Locate the cell with the specified text and output its (x, y) center coordinate. 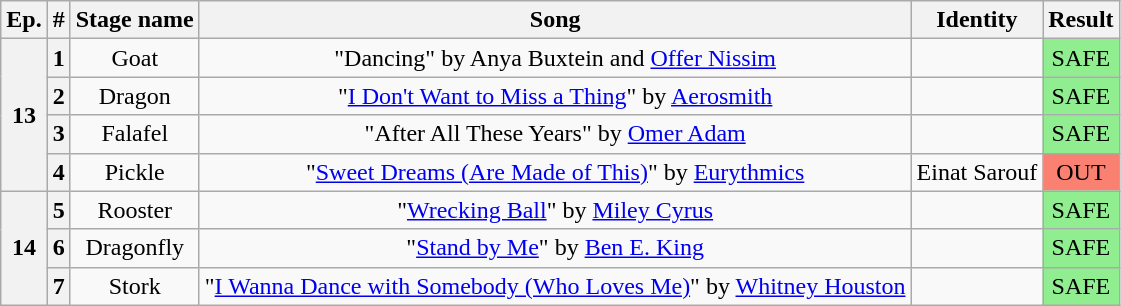
Goat (134, 58)
Result (1081, 20)
Stage name (134, 20)
Identity (977, 20)
Einat Sarouf (977, 172)
6 (58, 248)
Rooster (134, 210)
Dragon (134, 96)
4 (58, 172)
"I Wanna Dance with Somebody (Who Loves Me)" by Whitney Houston (555, 286)
"Dancing" by Anya Buxtein and Offer Nissim (555, 58)
"Stand by Me" by Ben E. King (555, 248)
Pickle (134, 172)
"Wrecking Ball" by Miley Cyrus (555, 210)
"After All These Years" by Omer Adam (555, 134)
Stork (134, 286)
Ep. (24, 20)
2 (58, 96)
1 (58, 58)
13 (24, 115)
Dragonfly (134, 248)
7 (58, 286)
5 (58, 210)
"Sweet Dreams (Are Made of This)" by Eurythmics (555, 172)
OUT (1081, 172)
# (58, 20)
Song (555, 20)
Falafel (134, 134)
14 (24, 248)
3 (58, 134)
"I Don't Want to Miss a Thing" by Aerosmith (555, 96)
